Output the [X, Y] coordinate of the center of the cell containing the given text.  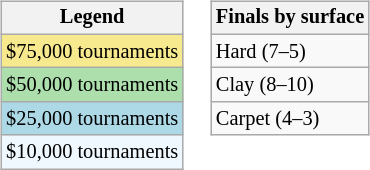
$50,000 tournaments [92, 85]
Carpet (4–3) [290, 119]
$25,000 tournaments [92, 119]
Legend [92, 18]
$75,000 tournaments [92, 51]
Clay (8–10) [290, 85]
$10,000 tournaments [92, 152]
Hard (7–5) [290, 51]
Finals by surface [290, 18]
